Identify which cell holds the provided text, then report its [X, Y] central coordinate. 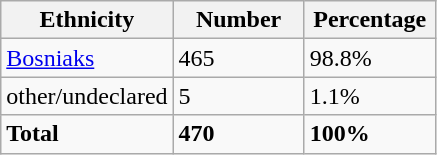
98.8% [370, 58]
Percentage [370, 20]
Ethnicity [87, 20]
Bosniaks [87, 58]
5 [238, 96]
other/undeclared [87, 96]
Number [238, 20]
1.1% [370, 96]
Total [87, 134]
470 [238, 134]
100% [370, 134]
465 [238, 58]
